Scan for the cell matching the given text and deliver its [x, y] coordinate at center. 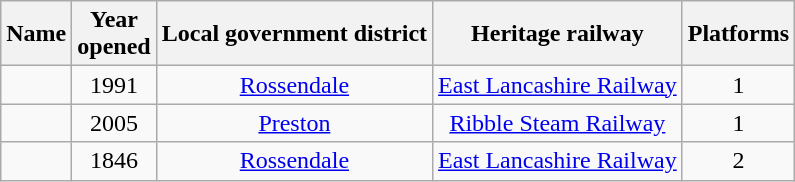
Local government district [294, 34]
Ribble Steam Railway [558, 123]
1991 [114, 85]
1846 [114, 161]
Platforms [738, 34]
Name [36, 34]
Yearopened [114, 34]
2005 [114, 123]
2 [738, 161]
Heritage railway [558, 34]
Preston [294, 123]
